Provide the (x, y) coordinate of the cell's center where the given text is located.  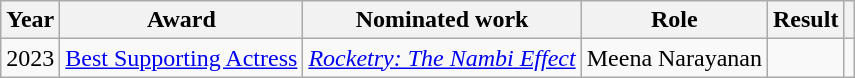
Year (30, 20)
Nominated work (442, 20)
2023 (30, 58)
Award (182, 20)
Role (674, 20)
Result (806, 20)
Best Supporting Actress (182, 58)
Meena Narayanan (674, 58)
Rocketry: The Nambi Effect (442, 58)
